Extract the (X, Y) coordinate from the center of the cell holding the provided text.  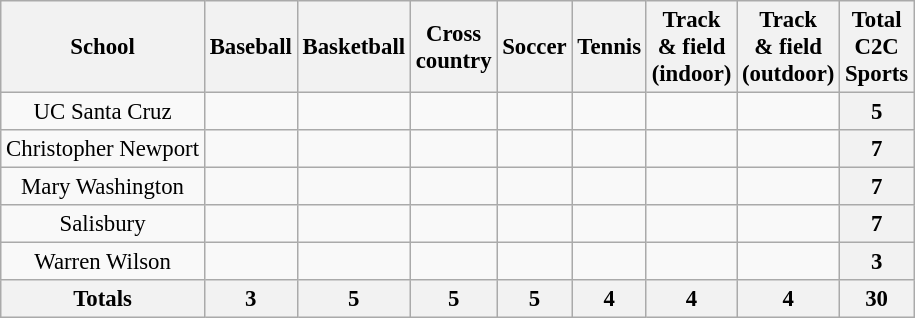
Mary Washington (103, 187)
Basketball (354, 47)
Totals (103, 299)
School (103, 47)
Track& field(outdoor) (788, 47)
Warren Wilson (103, 262)
Crosscountry (454, 47)
Track& field(indoor) (691, 47)
Soccer (534, 47)
Christopher Newport (103, 149)
TotalC2CSports (877, 47)
30 (877, 299)
Baseball (250, 47)
Tennis (609, 47)
UC Santa Cruz (103, 112)
Salisbury (103, 224)
